Determine the [X, Y] coordinate at the center of the cell enclosing the given text.  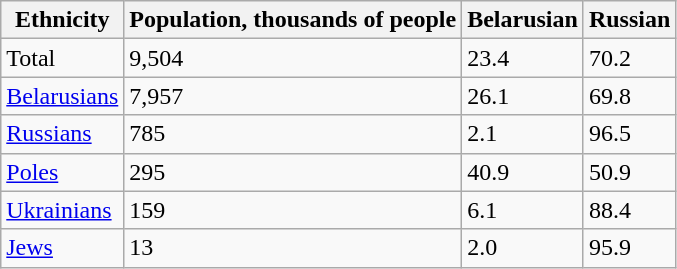
Ethnicity [62, 20]
70.2 [629, 58]
Belarusians [62, 96]
Russians [62, 134]
96.5 [629, 134]
2.0 [523, 248]
Population, thousands of people [293, 20]
26.1 [523, 96]
88.4 [629, 210]
6.1 [523, 210]
23.4 [523, 58]
Russian [629, 20]
69.8 [629, 96]
Poles [62, 172]
295 [293, 172]
Ukrainians [62, 210]
50.9 [629, 172]
785 [293, 134]
9,504 [293, 58]
159 [293, 210]
Belarusian [523, 20]
13 [293, 248]
2.1 [523, 134]
40.9 [523, 172]
7,957 [293, 96]
95.9 [629, 248]
Jews [62, 248]
Total [62, 58]
